Return the (x, y) coordinate for the center point of the cell that contains the specified text.  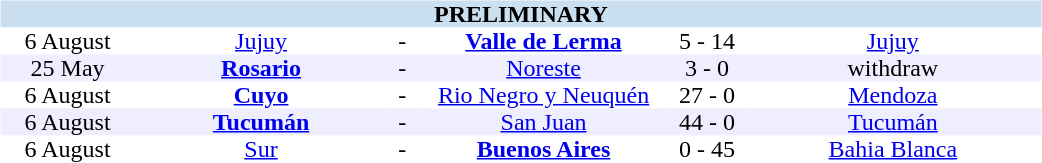
3 - 0 (707, 68)
Rosario (262, 68)
PRELIMINARY (520, 14)
Noreste (544, 68)
Mendoza (892, 96)
Buenos Aires (544, 150)
44 - 0 (707, 122)
25 May (67, 68)
Rio Negro y Neuquén (544, 96)
5 - 14 (707, 42)
Sur (262, 150)
Cuyo (262, 96)
Valle de Lerma (544, 42)
0 - 45 (707, 150)
27 - 0 (707, 96)
Bahia Blanca (892, 150)
withdraw (892, 68)
San Juan (544, 122)
